Return (X, Y) of the center of cell containing provided text 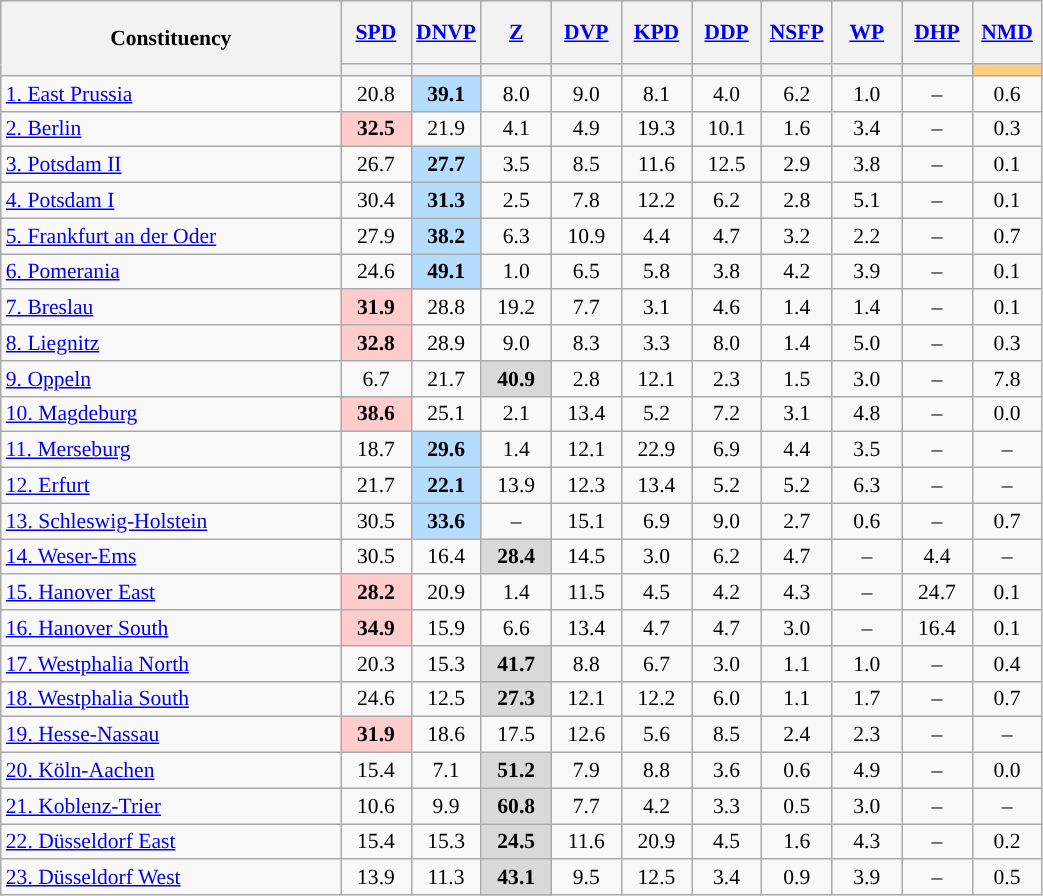
28.8 (446, 308)
21.9 (446, 129)
WP (867, 32)
NMD (1007, 32)
DHP (937, 32)
9. Oppeln (171, 379)
32.5 (376, 129)
0.9 (797, 878)
15. Hanover East (171, 593)
49.1 (446, 272)
7. Breslau (171, 308)
23. Düsseldorf West (171, 878)
Constituency (171, 38)
3.6 (727, 771)
KPD (656, 32)
28.2 (376, 593)
21. Koblenz-Trier (171, 806)
16. Hanover South (171, 628)
5.1 (867, 201)
6.6 (516, 628)
10.9 (586, 236)
20. Köln-Aachen (171, 771)
9.5 (586, 878)
38.6 (376, 414)
4. Potsdam I (171, 201)
1. East Prussia (171, 94)
15.9 (446, 628)
17.5 (516, 735)
7.1 (446, 771)
11.3 (446, 878)
27.9 (376, 236)
18.6 (446, 735)
8. Liegnitz (171, 343)
22.1 (446, 486)
29.6 (446, 450)
4.8 (867, 414)
33.6 (446, 521)
5.8 (656, 272)
8.3 (586, 343)
43.1 (516, 878)
27.7 (446, 165)
10. Magdeburg (171, 414)
31.3 (446, 201)
28.9 (446, 343)
DDP (727, 32)
2.5 (516, 201)
19. Hesse-Nassau (171, 735)
1.5 (797, 379)
4.0 (727, 94)
20.3 (376, 664)
2.9 (797, 165)
5. Frankfurt an der Oder (171, 236)
11. Merseburg (171, 450)
17. Westphalia North (171, 664)
NSFP (797, 32)
4.1 (516, 129)
SPD (376, 32)
19.2 (516, 308)
34.9 (376, 628)
15.1 (586, 521)
2.1 (516, 414)
22.9 (656, 450)
3.2 (797, 236)
3. Potsdam II (171, 165)
10.1 (727, 129)
40.9 (516, 379)
32.8 (376, 343)
25.1 (446, 414)
12.3 (586, 486)
22. Düsseldorf East (171, 842)
24.7 (937, 593)
2.4 (797, 735)
18. Westphalia South (171, 699)
9.9 (446, 806)
60.8 (516, 806)
10.6 (376, 806)
28.4 (516, 557)
6.5 (586, 272)
6.0 (727, 699)
26.7 (376, 165)
41.7 (516, 664)
7.9 (586, 771)
20.8 (376, 94)
5.6 (656, 735)
5.0 (867, 343)
2. Berlin (171, 129)
14.5 (586, 557)
8.1 (656, 94)
12.6 (586, 735)
4.6 (727, 308)
24.5 (516, 842)
DVP (586, 32)
30.4 (376, 201)
2.2 (867, 236)
1.7 (867, 699)
39.1 (446, 94)
27.3 (516, 699)
13. Schleswig-Holstein (171, 521)
51.2 (516, 771)
14. Weser-Ems (171, 557)
DNVP (446, 32)
Z (516, 32)
0.4 (1007, 664)
38.2 (446, 236)
0.2 (1007, 842)
12. Erfurt (171, 486)
19.3 (656, 129)
18.7 (376, 450)
11.5 (586, 593)
7.2 (727, 414)
2.7 (797, 521)
6. Pomerania (171, 272)
